For the text-containing cell, return its midpoint in (x, y) coordinate format. 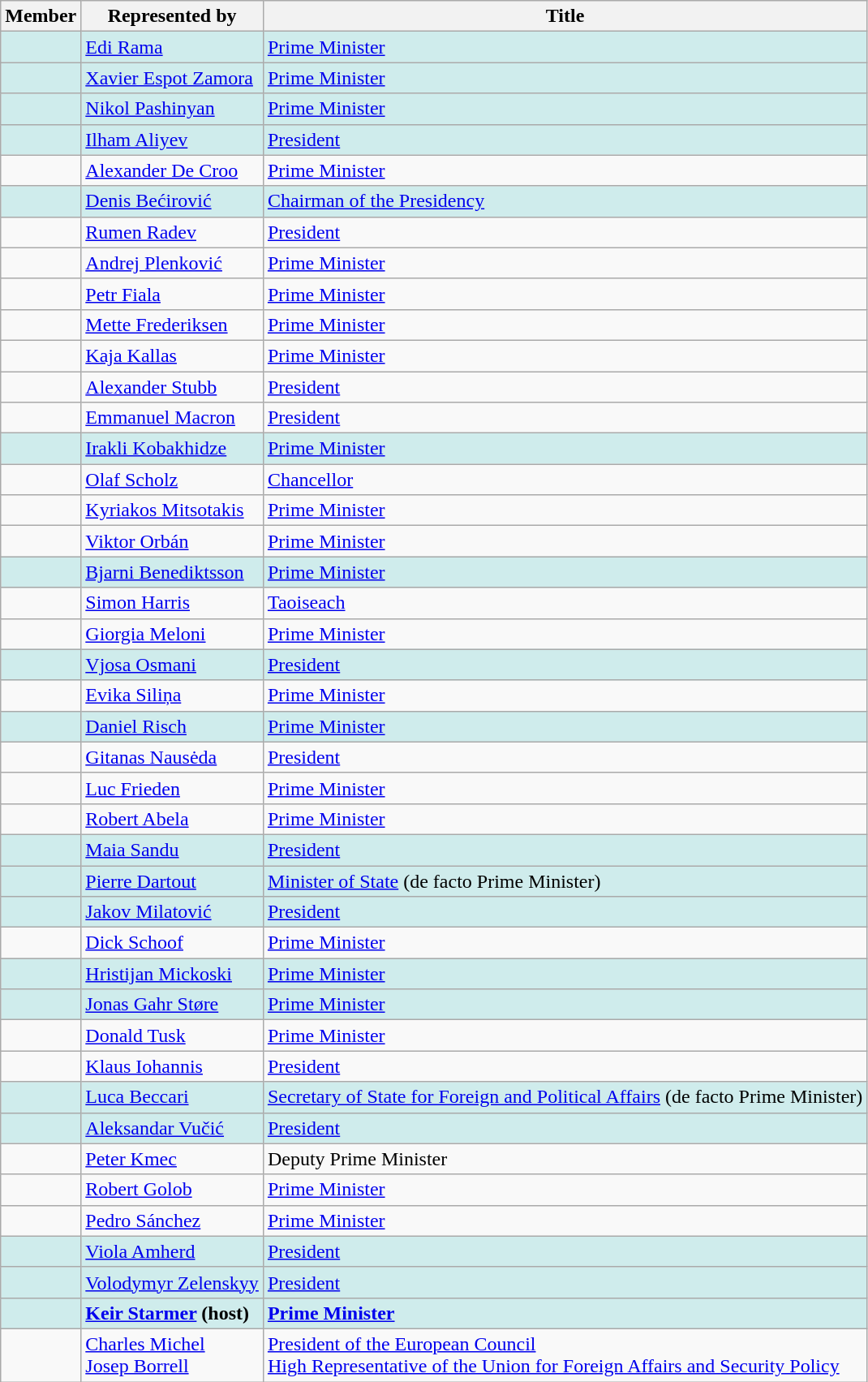
Alexander Stubb (172, 387)
Robert Golob (172, 1190)
Peter Kmec (172, 1159)
Maia Sandu (172, 850)
Jakov Milatović (172, 912)
Volodymyr Zelenskyy (172, 1282)
Rumen Radev (172, 232)
Gitanas Nausėda (172, 757)
Irakli Kobakhidze (172, 449)
Luc Frieden (172, 788)
Viola Amherd (172, 1251)
Simon Harris (172, 603)
Olaf Scholz (172, 480)
Donald Tusk (172, 1035)
Hristijan Mickoski (172, 974)
Taoiseach (565, 603)
Andrej Plenković (172, 263)
Ilham Aliyev (172, 140)
Daniel Risch (172, 726)
Vjosa Osmani (172, 665)
Denis Bećirović (172, 201)
Evika Siliņa (172, 695)
Kaja Kallas (172, 355)
Kyriakos Mitsotakis (172, 510)
Luca Beccari (172, 1097)
Chancellor (565, 480)
Xavier Espot Zamora (172, 78)
Pierre Dartout (172, 880)
Secretary of State for Foreign and Political Affairs (de facto Prime Minister) (565, 1097)
Bjarni Benediktsson (172, 572)
Alexander De Croo (172, 170)
Keir Starmer (host) (172, 1313)
Mette Frederiksen (172, 325)
Charles MichelJosep Borrell (172, 1355)
Aleksandar Vučić (172, 1128)
Jonas Gahr Støre (172, 1005)
Nikol Pashinyan (172, 109)
Pedro Sánchez (172, 1221)
Robert Abela (172, 819)
Klaus Iohannis (172, 1066)
Emmanuel Macron (172, 418)
Minister of State (de facto Prime Minister) (565, 880)
Member (41, 16)
Petr Fiala (172, 294)
President of the European CouncilHigh Representative of the Union for Foreign Affairs and Security Policy (565, 1355)
Giorgia Meloni (172, 634)
Viktor Orbán (172, 541)
Deputy Prime Minister (565, 1159)
Chairman of the Presidency (565, 201)
Represented by (172, 16)
Title (565, 16)
Dick Schoof (172, 943)
Edi Rama (172, 47)
